Return the [X, Y] coordinate for the center point of the cell that contains the specified text.  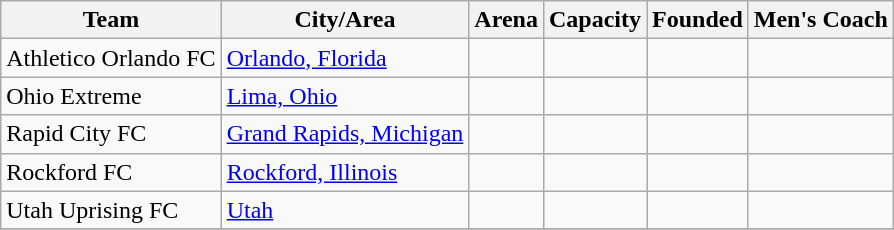
Utah Uprising FC [111, 210]
Men's Coach [820, 20]
Team [111, 20]
Utah [345, 210]
Orlando, Florida [345, 58]
Grand Rapids, Michigan [345, 134]
Arena [506, 20]
Rockford, Illinois [345, 172]
City/Area [345, 20]
Athletico Orlando FC [111, 58]
Rapid City FC [111, 134]
Capacity [594, 20]
Ohio Extreme [111, 96]
Rockford FC [111, 172]
Lima, Ohio [345, 96]
Founded [697, 20]
